Detect which cell encompasses the target text, then output its (x, y) center coordinate. 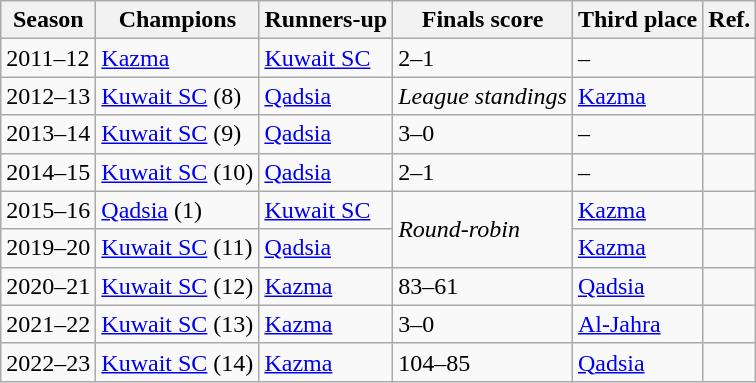
2020–21 (48, 286)
Runners-up (326, 20)
League standings (483, 96)
Round-robin (483, 229)
2014–15 (48, 172)
Al-Jahra (637, 324)
Kuwait SC (13) (178, 324)
Champions (178, 20)
Kuwait SC (10) (178, 172)
2022–23 (48, 362)
2011–12 (48, 58)
2012–13 (48, 96)
Qadsia (1) (178, 210)
Season (48, 20)
Kuwait SC (14) (178, 362)
Ref. (730, 20)
2013–14 (48, 134)
Third place (637, 20)
Finals score (483, 20)
2015–16 (48, 210)
2019–20 (48, 248)
104–85 (483, 362)
Kuwait SC (12) (178, 286)
Kuwait SC (9) (178, 134)
Kuwait SC (11) (178, 248)
83–61 (483, 286)
2021–22 (48, 324)
Kuwait SC (8) (178, 96)
